Determine the [x, y] coordinate at the center of the cell enclosing the given text.  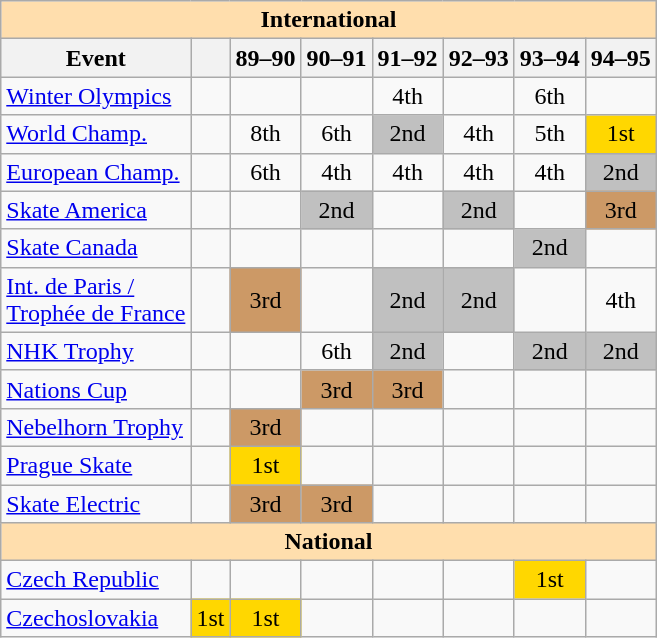
World Champ. [96, 134]
Prague Skate [96, 465]
Event [96, 58]
Skate America [96, 210]
8th [266, 134]
National [329, 542]
90–91 [336, 58]
NHK Trophy [96, 351]
Czech Republic [96, 580]
5th [550, 134]
Int. de Paris / Trophée de France [96, 300]
Nebelhorn Trophy [96, 427]
Czechoslovakia [96, 618]
European Champ. [96, 172]
91–92 [408, 58]
92–93 [478, 58]
89–90 [266, 58]
Nations Cup [96, 389]
93–94 [550, 58]
Skate Electric [96, 503]
Skate Canada [96, 248]
94–95 [620, 58]
International [329, 20]
Winter Olympics [96, 96]
